Return the [X, Y] coordinate for the center point of the cell that contains the specified text.  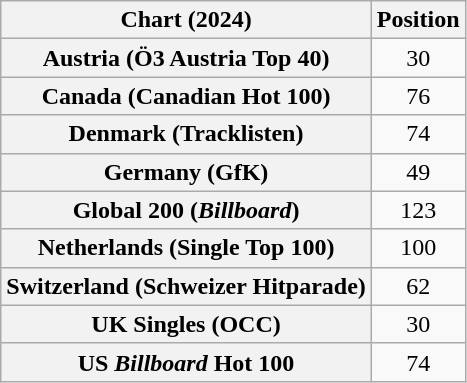
UK Singles (OCC) [186, 324]
Switzerland (Schweizer Hitparade) [186, 286]
Canada (Canadian Hot 100) [186, 96]
62 [418, 286]
Austria (Ö3 Austria Top 40) [186, 58]
49 [418, 172]
US Billboard Hot 100 [186, 362]
Denmark (Tracklisten) [186, 134]
100 [418, 248]
Netherlands (Single Top 100) [186, 248]
Position [418, 20]
Germany (GfK) [186, 172]
Chart (2024) [186, 20]
Global 200 (Billboard) [186, 210]
123 [418, 210]
76 [418, 96]
